Provide the [x, y] coordinate of the cell's center where the given text is located.  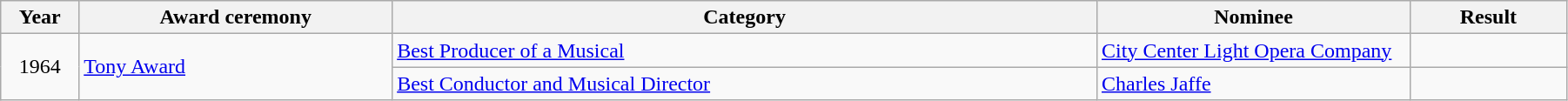
Best Conductor and Musical Director [745, 84]
Category [745, 17]
Nominee [1254, 17]
Result [1488, 17]
City Center Light Opera Company [1254, 50]
1964 [40, 67]
Year [40, 17]
Charles Jaffe [1254, 84]
Tony Award [236, 67]
Award ceremony [236, 17]
Best Producer of a Musical [745, 50]
